Return the [x, y] coordinate for the center point of the cell that contains the specified text.  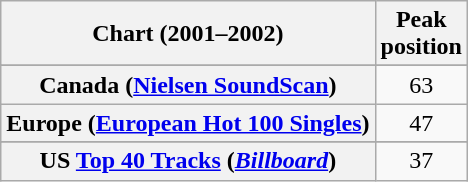
Peakposition [421, 34]
US Top 40 Tracks (Billboard) [188, 161]
Europe (European Hot 100 Singles) [188, 123]
37 [421, 161]
Canada (Nielsen SoundScan) [188, 85]
47 [421, 123]
63 [421, 85]
Chart (2001–2002) [188, 34]
